Extract the [X, Y] coordinate from the center of the cell holding the provided text.  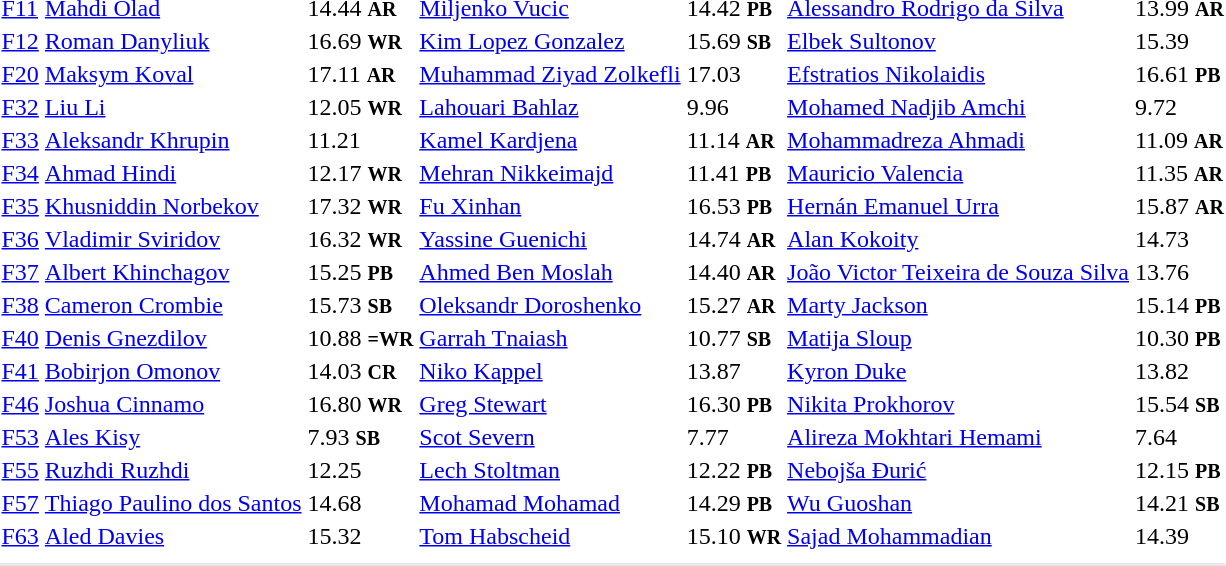
14.03 CR [360, 371]
Hernán Emanuel Urra [958, 206]
Tom Habscheid [550, 536]
15.32 [360, 536]
Lahouari Bahlaz [550, 107]
Sajad Mohammadian [958, 536]
Ahmed Ben Moslah [550, 272]
14.74 AR [734, 239]
11.35 AR [1180, 173]
17.32 WR [360, 206]
12.22 PB [734, 470]
Kim Lopez Gonzalez [550, 41]
16.69 WR [360, 41]
17.03 [734, 74]
Yassine Guenichi [550, 239]
Mohammadreza Ahmadi [958, 140]
16.53 PB [734, 206]
14.68 [360, 503]
F41 [20, 371]
17.11 AR [360, 74]
12.17 WR [360, 173]
Mehran Nikkeimajd [550, 173]
Niko Kappel [550, 371]
9.72 [1180, 107]
12.15 PB [1180, 470]
7.93 SB [360, 437]
Matija Sloup [958, 338]
Nikita Prokhorov [958, 404]
7.77 [734, 437]
Khusniddin Norbekov [173, 206]
16.61 PB [1180, 74]
Kamel Kardjena [550, 140]
Joshua Cinnamo [173, 404]
14.73 [1180, 239]
11.21 [360, 140]
10.77 SB [734, 338]
Kyron Duke [958, 371]
15.73 SB [360, 305]
Greg Stewart [550, 404]
Vladimir Sviridov [173, 239]
Aled Davies [173, 536]
F20 [20, 74]
F34 [20, 173]
15.39 [1180, 41]
Bobirjon Omonov [173, 371]
F38 [20, 305]
14.40 AR [734, 272]
Ahmad Hindi [173, 173]
15.14 PB [1180, 305]
Oleksandr Doroshenko [550, 305]
13.76 [1180, 272]
11.41 PB [734, 173]
12.05 WR [360, 107]
15.27 AR [734, 305]
15.54 SB [1180, 404]
15.10 WR [734, 536]
Cameron Crombie [173, 305]
15.87 AR [1180, 206]
16.32 WR [360, 239]
F36 [20, 239]
Liu Li [173, 107]
F57 [20, 503]
Maksym Koval [173, 74]
F55 [20, 470]
Garrah Tnaiash [550, 338]
16.30 PB [734, 404]
F32 [20, 107]
F37 [20, 272]
9.96 [734, 107]
10.88 =WR [360, 338]
Ales Kisy [173, 437]
F63 [20, 536]
João Victor Teixeira de Souza Silva [958, 272]
F53 [20, 437]
12.25 [360, 470]
Marty Jackson [958, 305]
Alan Kokoity [958, 239]
10.30 PB [1180, 338]
Elbek Sultonov [958, 41]
Albert Khinchagov [173, 272]
F35 [20, 206]
13.82 [1180, 371]
Wu Guoshan [958, 503]
11.09 AR [1180, 140]
Lech Stoltman [550, 470]
Mohamed Nadjib Amchi [958, 107]
F33 [20, 140]
16.80 WR [360, 404]
Mohamad Mohamad [550, 503]
F46 [20, 404]
11.14 AR [734, 140]
Denis Gnezdilov [173, 338]
13.87 [734, 371]
14.21 SB [1180, 503]
Aleksandr Khrupin [173, 140]
Nebojša Đurić [958, 470]
Scot Severn [550, 437]
Ruzhdi Ruzhdi [173, 470]
F12 [20, 41]
Mauricio Valencia [958, 173]
Efstratios Nikolaidis [958, 74]
7.64 [1180, 437]
Alireza Mokhtari Hemami [958, 437]
Thiago Paulino dos Santos [173, 503]
14.29 PB [734, 503]
15.25 PB [360, 272]
14.39 [1180, 536]
Muhammad Ziyad Zolkefli [550, 74]
F40 [20, 338]
Fu Xinhan [550, 206]
Roman Danyliuk [173, 41]
15.69 SB [734, 41]
